Return the (X, Y) coordinate for the center point of the cell that contains the specified text.  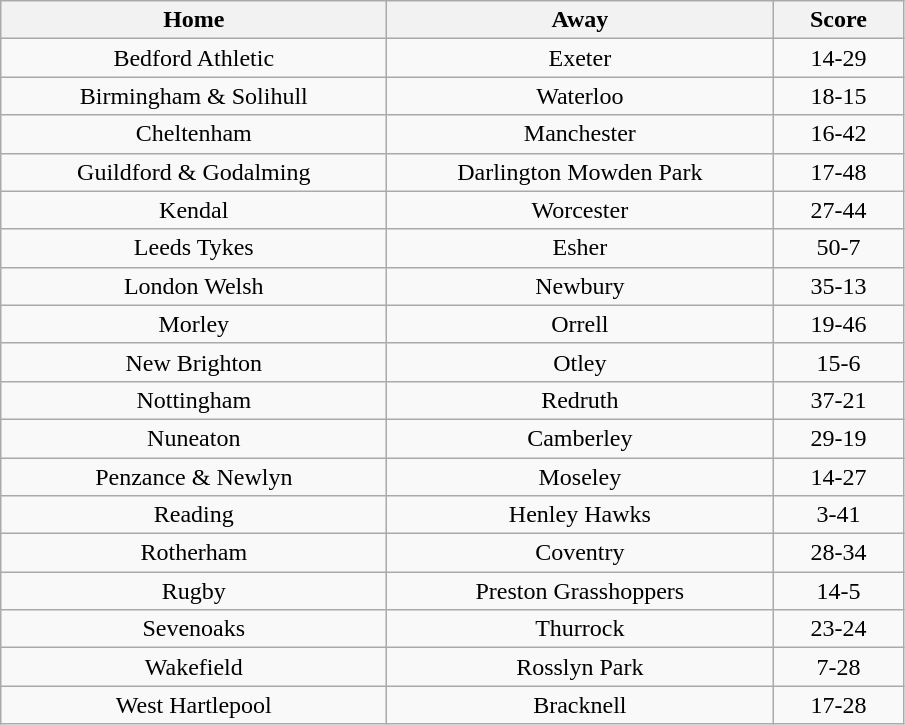
Worcester (580, 210)
19-46 (838, 324)
15-6 (838, 362)
New Brighton (194, 362)
Orrell (580, 324)
Guildford & Godalming (194, 172)
Henley Hawks (580, 515)
Leeds Tykes (194, 248)
Nuneaton (194, 438)
Manchester (580, 134)
Coventry (580, 553)
Moseley (580, 477)
Thurrock (580, 629)
23-24 (838, 629)
37-21 (838, 400)
Wakefield (194, 667)
Bracknell (580, 705)
28-34 (838, 553)
17-28 (838, 705)
Reading (194, 515)
Preston Grasshoppers (580, 591)
Sevenoaks (194, 629)
Camberley (580, 438)
Esher (580, 248)
Newbury (580, 286)
Away (580, 20)
14-5 (838, 591)
London Welsh (194, 286)
29-19 (838, 438)
17-48 (838, 172)
Rosslyn Park (580, 667)
Nottingham (194, 400)
Rotherham (194, 553)
Waterloo (580, 96)
Home (194, 20)
Morley (194, 324)
Exeter (580, 58)
Redruth (580, 400)
50-7 (838, 248)
3-41 (838, 515)
Darlington Mowden Park (580, 172)
Bedford Athletic (194, 58)
Cheltenham (194, 134)
35-13 (838, 286)
14-29 (838, 58)
Kendal (194, 210)
Penzance & Newlyn (194, 477)
14-27 (838, 477)
18-15 (838, 96)
Birmingham & Solihull (194, 96)
Rugby (194, 591)
27-44 (838, 210)
West Hartlepool (194, 705)
Score (838, 20)
Otley (580, 362)
7-28 (838, 667)
16-42 (838, 134)
